Extract the (X, Y) coordinate from the center of the cell holding the provided text.  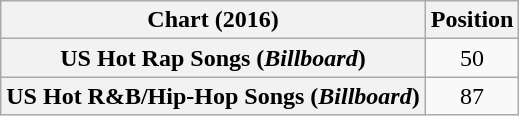
US Hot R&B/Hip-Hop Songs (Billboard) (213, 96)
50 (472, 58)
87 (472, 96)
Chart (2016) (213, 20)
Position (472, 20)
US Hot Rap Songs (Billboard) (213, 58)
